Identify which cell holds the provided text, then report its (X, Y) central coordinate. 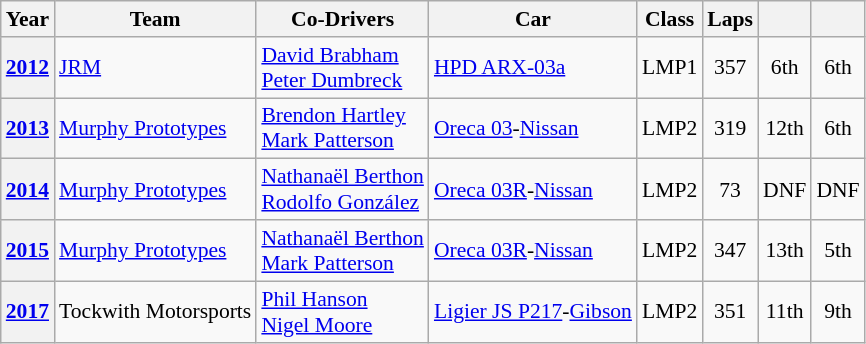
Nathanaël Berthon Mark Patterson (342, 250)
Oreca 03-Nissan (533, 128)
357 (730, 68)
13th (784, 250)
Nathanaël Berthon Rodolfo González (342, 190)
319 (730, 128)
9th (838, 312)
Team (155, 19)
Car (533, 19)
Year (28, 19)
Tockwith Motorsports (155, 312)
LMP1 (670, 68)
Phil Hanson Nigel Moore (342, 312)
Class (670, 19)
Brendon Hartley Mark Patterson (342, 128)
5th (838, 250)
73 (730, 190)
Ligier JS P217-Gibson (533, 312)
351 (730, 312)
JRM (155, 68)
2015 (28, 250)
2017 (28, 312)
12th (784, 128)
2013 (28, 128)
2012 (28, 68)
Laps (730, 19)
11th (784, 312)
HPD ARX-03a (533, 68)
Co-Drivers (342, 19)
2014 (28, 190)
347 (730, 250)
David Brabham Peter Dumbreck (342, 68)
